Scan for the cell matching the given text and deliver its (x, y) coordinate at center. 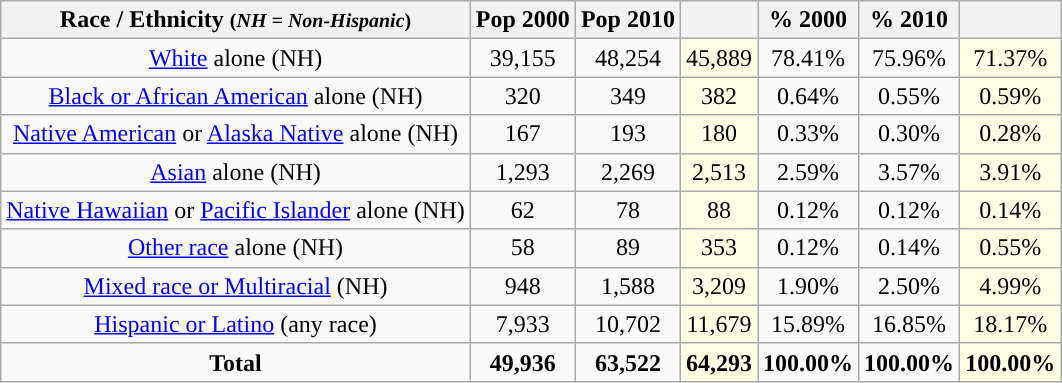
0.30% (910, 134)
167 (522, 134)
3,209 (718, 286)
Mixed race or Multiracial (NH) (236, 286)
Pop 2010 (628, 20)
39,155 (522, 58)
0.33% (808, 134)
193 (628, 134)
18.17% (1010, 324)
White alone (NH) (236, 58)
3.91% (1010, 172)
16.85% (910, 324)
78 (628, 210)
1,293 (522, 172)
48,254 (628, 58)
45,889 (718, 58)
% 2010 (910, 20)
75.96% (910, 58)
0.64% (808, 96)
353 (718, 248)
948 (522, 286)
1,588 (628, 286)
62 (522, 210)
Native American or Alaska Native alone (NH) (236, 134)
11,679 (718, 324)
3.57% (910, 172)
% 2000 (808, 20)
89 (628, 248)
382 (718, 96)
7,933 (522, 324)
78.41% (808, 58)
0.59% (1010, 96)
180 (718, 134)
71.37% (1010, 58)
Total (236, 362)
2,269 (628, 172)
1.90% (808, 286)
15.89% (808, 324)
2.59% (808, 172)
0.28% (1010, 134)
Native Hawaiian or Pacific Islander alone (NH) (236, 210)
320 (522, 96)
4.99% (1010, 286)
10,702 (628, 324)
58 (522, 248)
88 (718, 210)
Black or African American alone (NH) (236, 96)
63,522 (628, 362)
349 (628, 96)
2,513 (718, 172)
49,936 (522, 362)
Hispanic or Latino (any race) (236, 324)
2.50% (910, 286)
Race / Ethnicity (NH = Non-Hispanic) (236, 20)
64,293 (718, 362)
Pop 2000 (522, 20)
Other race alone (NH) (236, 248)
Asian alone (NH) (236, 172)
